From the cell containing the given text, extract its center point as [X, Y] coordinate. 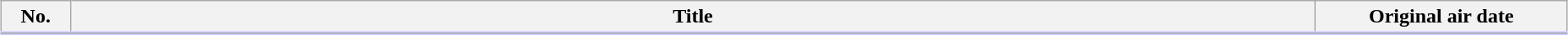
Title [693, 17]
Original air date [1441, 17]
No. [35, 17]
